Provide the [X, Y] coordinate of the cell's center where the given text is located.  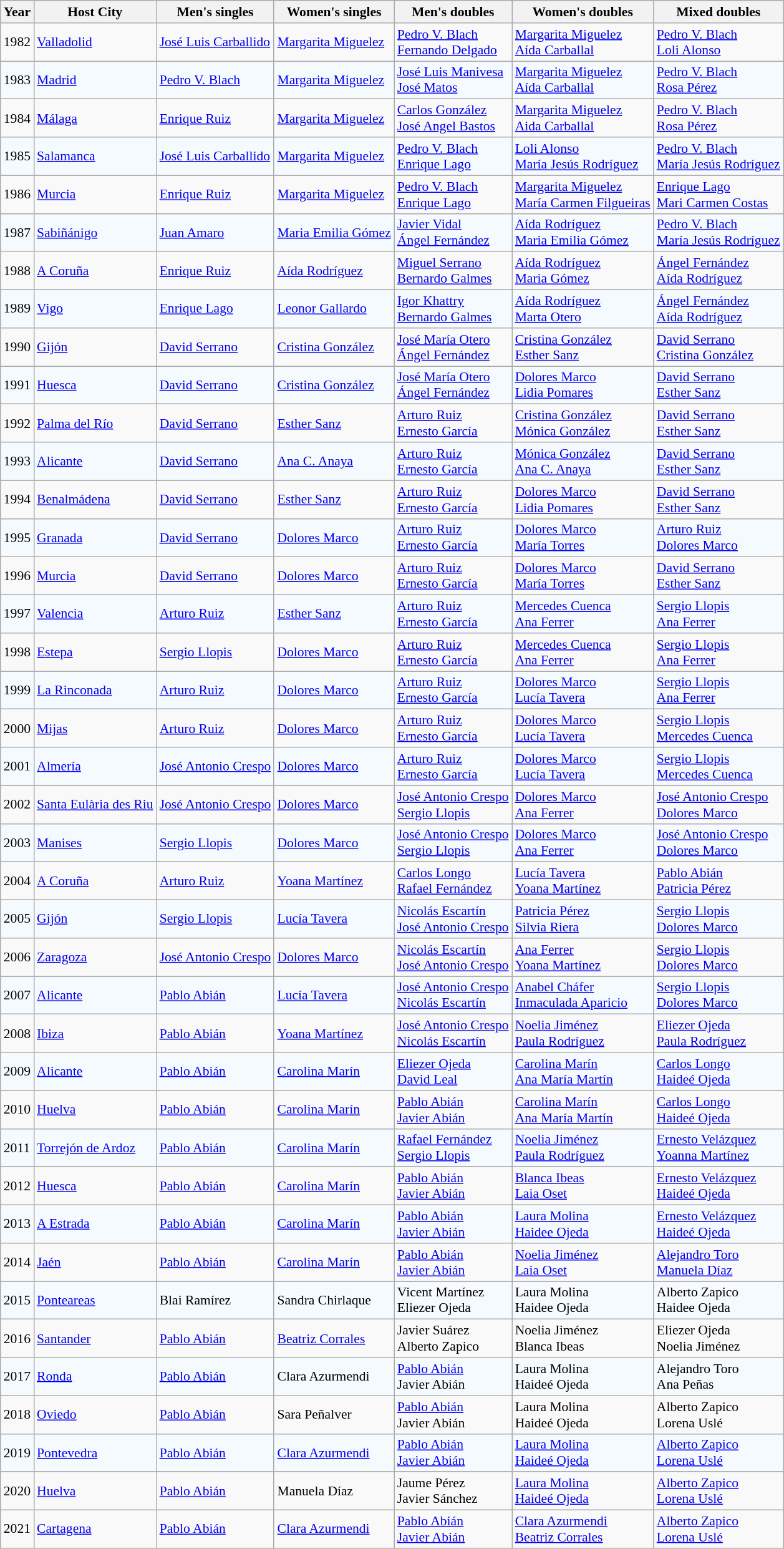
Ronda [95, 1376]
Miguel SerranoBernardo Galmes [453, 271]
Men's doubles [453, 12]
2009 [17, 1072]
1985 [17, 156]
Noelia JiménezBlanca Ibeas [583, 1339]
Blai Ramírez [216, 1300]
Carlos LongoRafael Fernández [453, 881]
Eliezer OjedaDavid Leal [453, 1072]
Margarita MiguelezMaría Carmen Filgueiras [583, 195]
Alberto ZapicoHaidee Ojeda [719, 1300]
Loli AlonsoMaría Jesús Rodríguez [583, 156]
2019 [17, 1452]
Aída Rodríguez [334, 271]
1992 [17, 423]
Pedro V. BlachLoli Alonso [719, 42]
Sandra Chirlaque [334, 1300]
José Luis ManivesaJosé Matos [453, 80]
David SerranoCristina González [719, 347]
Manises [95, 842]
2016 [17, 1339]
Women's doubles [583, 12]
Pontevedra [95, 1452]
2017 [17, 1376]
2021 [17, 1530]
Enrique Lago [216, 309]
1982 [17, 42]
Palma del Río [95, 423]
Jaén [95, 1263]
Igor KhattryBernardo Galmes [453, 309]
Benalmádena [95, 499]
Santa Eulària des Riu [95, 805]
Enrique LagoMari Carmen Costas [719, 195]
Lucía TaveraYoana Martínez [583, 881]
Carlos GonzálezJosé Angel Bastos [453, 119]
1989 [17, 309]
Margarita MiguelezAida Carballal [583, 119]
A Estrada [95, 1224]
2020 [17, 1491]
1994 [17, 499]
Alejandro ToroManuela Díaz [719, 1263]
Pedro V. BlachFernando Delgado [453, 42]
1996 [17, 576]
Ana FerrerYoana Martínez [583, 957]
Eliezer OjedaNoelia Jiménez [719, 1339]
Arturo RuizDolores Marco [719, 538]
Vigo [95, 309]
La Rinconada [95, 690]
Clara AzurmendiBeatriz Corrales [583, 1530]
Zaragoza [95, 957]
Cartagena [95, 1530]
Cristina GonzálezMónica González [583, 423]
Cristina GonzálezEsther Sanz [583, 347]
Ana C. Anaya [334, 462]
Blanca IbeasLaia Oset [583, 1187]
1991 [17, 386]
Valladolid [95, 42]
1986 [17, 195]
Almería [95, 766]
2001 [17, 766]
Rafael FernándezSergio Llopis [453, 1148]
Alejandro ToroAna Peñas [719, 1376]
Sara Peñalver [334, 1415]
Jaume PérezJavier Sánchez [453, 1491]
1990 [17, 347]
1984 [17, 119]
Granada [95, 538]
1999 [17, 690]
Maria Emilia Gómez [334, 232]
Host City [95, 12]
Mixed doubles [719, 12]
2002 [17, 805]
Leonor Gallardo [334, 309]
Patricia PérezSilvia Riera [583, 920]
Aída RodríguezMarta Otero [583, 309]
Javier SuárezAlberto Zapico [453, 1339]
Pablo AbiánPatricia Pérez [719, 881]
Anabel CháferInmaculada Aparicio [583, 996]
Ibiza [95, 1033]
1995 [17, 538]
1987 [17, 232]
2005 [17, 920]
Manuela Díaz [334, 1491]
Eliezer OjedaPaula Rodríguez [719, 1033]
Javier VidalÁngel Fernández [453, 232]
Mónica GonzálezAna C. Anaya [583, 462]
1983 [17, 80]
Santander [95, 1339]
Torrejón de Ardoz [95, 1148]
1988 [17, 271]
2014 [17, 1263]
2007 [17, 996]
2012 [17, 1187]
2010 [17, 1109]
2006 [17, 957]
1997 [17, 614]
Salamanca [95, 156]
Aída RodríguezMaria Gómez [583, 271]
2004 [17, 881]
1993 [17, 462]
2018 [17, 1415]
Valencia [95, 614]
Estepa [95, 653]
Aída RodríguezMaria Emilia Gómez [583, 232]
Juan Amaro [216, 232]
Pedro V. Blach [216, 80]
Men's singles [216, 12]
Málaga [95, 119]
Beatriz Corrales [334, 1339]
2011 [17, 1148]
2008 [17, 1033]
Year [17, 12]
2015 [17, 1300]
Sabiñánigo [95, 232]
Women's singles [334, 12]
2000 [17, 729]
Mijas [95, 729]
Ernesto VelázquezYoanna Martínez [719, 1148]
1998 [17, 653]
2003 [17, 842]
Vicent MartínezEliezer Ojeda [453, 1300]
Ponteareas [95, 1300]
Madrid [95, 80]
2013 [17, 1224]
Noelia JiménezLaia Oset [583, 1263]
Oviedo [95, 1415]
